Find where the given text appears and provide that cell's center as [X, Y] coordinate. 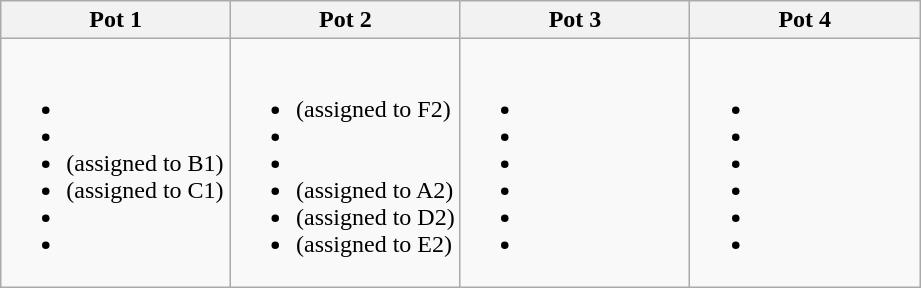
Pot 1 [116, 20]
Pot 2 [345, 20]
Pot 3 [575, 20]
(assigned to F2) (assigned to A2) (assigned to D2) (assigned to E2) [345, 163]
(assigned to B1) (assigned to C1) [116, 163]
Pot 4 [805, 20]
